Pinpoint the cell where the given text exists, returning its [X, Y] midpoint coordinate. 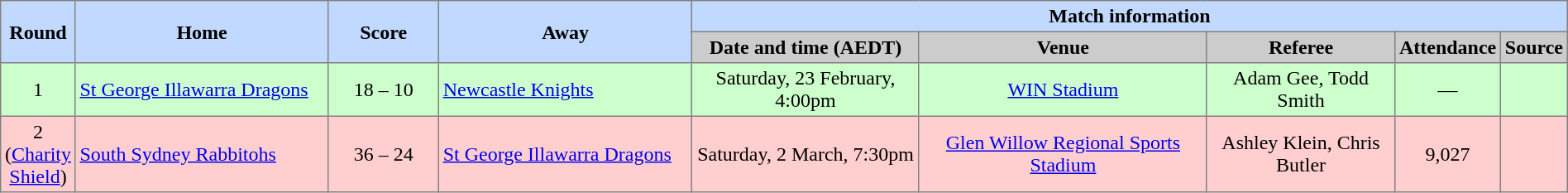
South Sydney Rabbitohs [202, 154]
Saturday, 23 February, 4:00pm [806, 89]
Source [1535, 47]
Ashley Klein, Chris Butler [1300, 154]
Score [384, 31]
Venue [1063, 47]
Away [565, 31]
Glen Willow Regional Sports Stadium [1063, 154]
Home [202, 31]
Saturday, 2 March, 7:30pm [806, 154]
18 – 10 [384, 89]
Date and time (AEDT) [806, 47]
Referee [1300, 47]
Match information [1130, 17]
1 [38, 89]
WIN Stadium [1063, 89]
2(Charity Shield) [38, 154]
Attendance [1448, 47]
36 – 24 [384, 154]
Newcastle Knights [565, 89]
9,027 [1448, 154]
Round [38, 31]
Adam Gee, Todd Smith [1300, 89]
— [1448, 89]
